Scan for the cell matching the given text and deliver its (x, y) coordinate at center. 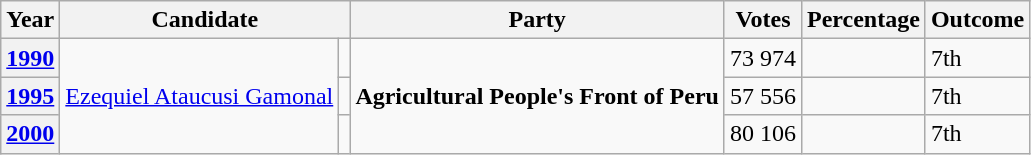
73 974 (762, 58)
Candidate (205, 20)
57 556 (762, 96)
80 106 (762, 134)
1990 (30, 58)
1995 (30, 96)
Outcome (977, 20)
Ezequiel Ataucusi Gamonal (200, 96)
Percentage (863, 20)
Year (30, 20)
Party (538, 20)
2000 (30, 134)
Votes (762, 20)
Agricultural People's Front of Peru (538, 96)
